Locate the cell with the specified text and output its (X, Y) center coordinate. 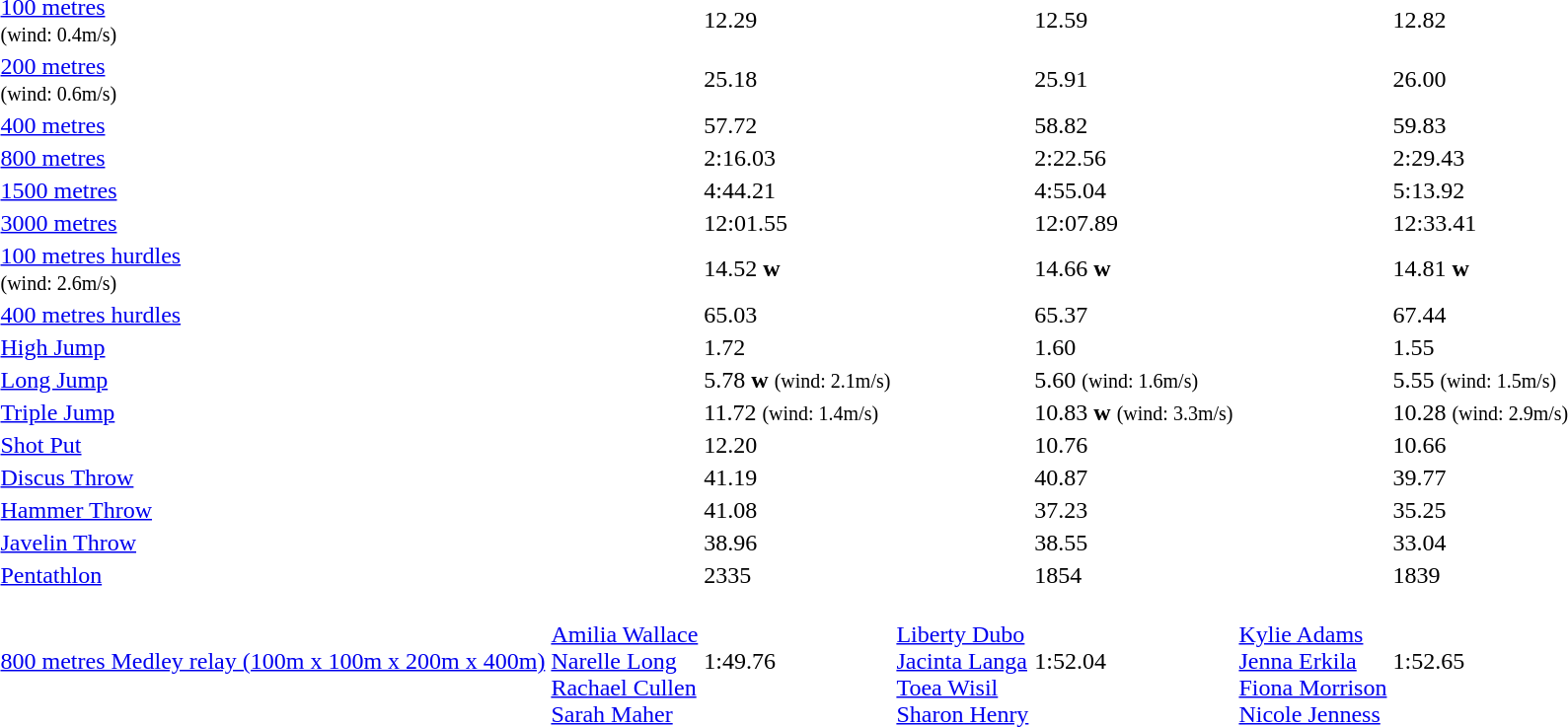
12:01.55 (797, 223)
1854 (1134, 575)
37.23 (1134, 510)
5.78 w (wind: 2.1m/s) (797, 380)
2:16.03 (797, 158)
1.60 (1134, 347)
4:44.21 (797, 190)
65.37 (1134, 315)
58.82 (1134, 125)
10.76 (1134, 445)
25.18 (797, 79)
10.83 w (wind: 3.3m/s) (1134, 412)
65.03 (797, 315)
12:07.89 (1134, 223)
12.20 (797, 445)
5.60 (wind: 1.6m/s) (1134, 380)
11.72 (wind: 1.4m/s) (797, 412)
4:55.04 (1134, 190)
14.66 w (1134, 268)
25.91 (1134, 79)
38.55 (1134, 543)
40.87 (1134, 477)
2335 (797, 575)
2:22.56 (1134, 158)
38.96 (797, 543)
14.52 w (797, 268)
57.72 (797, 125)
41.08 (797, 510)
1.72 (797, 347)
41.19 (797, 477)
